Identify which cell holds the provided text, then report its (x, y) central coordinate. 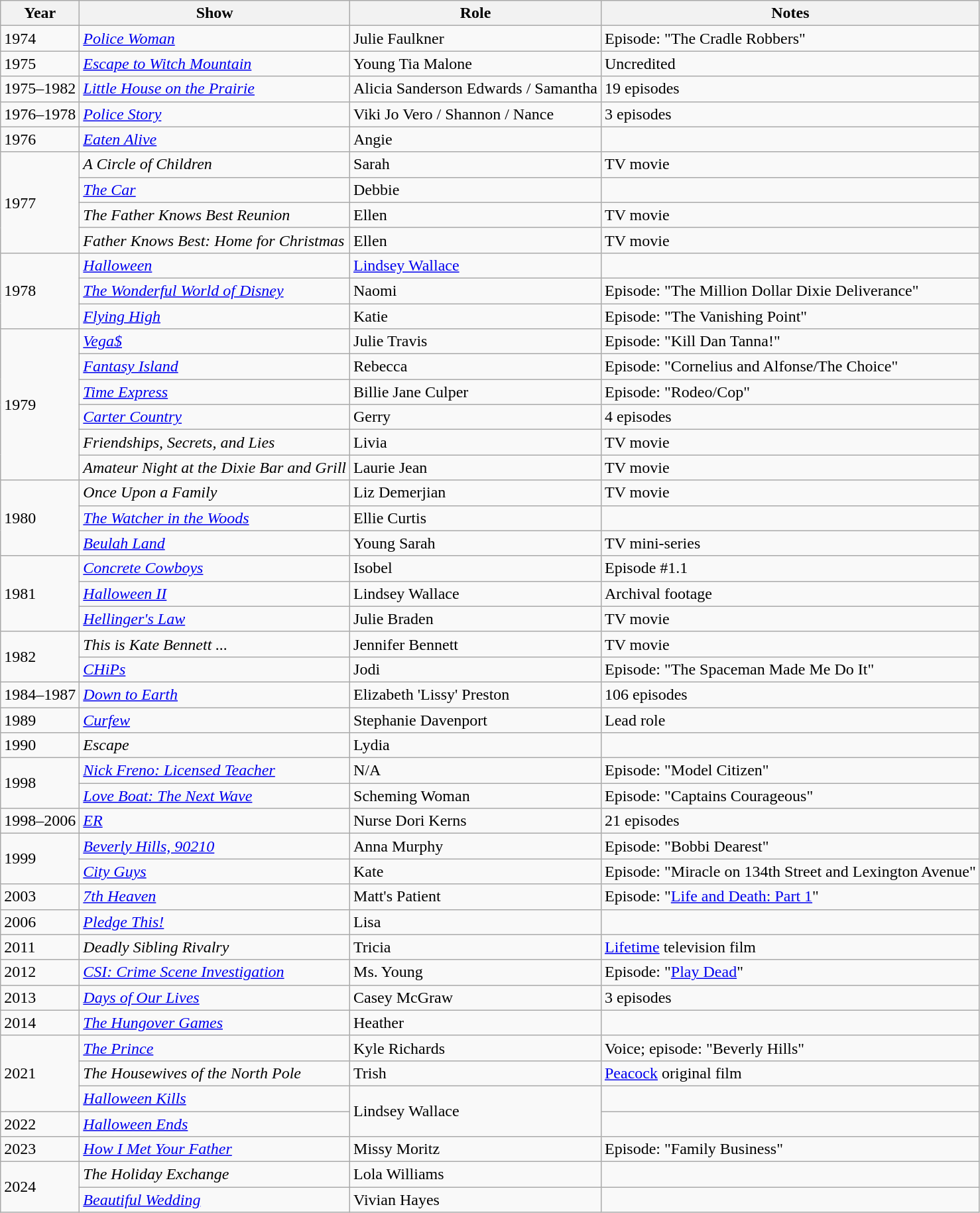
The Housewives of the North Pole (215, 1073)
Lisa (476, 922)
Episode: "Kill Dan Tanna!" (790, 342)
Elizabeth 'Lissy' Preston (476, 694)
2012 (40, 972)
Kyle Richards (476, 1048)
The Holiday Exchange (215, 1175)
The Hungover Games (215, 1023)
2014 (40, 1023)
Heather (476, 1023)
Ellie Curtis (476, 518)
Little House on the Prairie (215, 89)
CHiPs (215, 669)
Tricia (476, 947)
Alicia Sanderson Edwards / Samantha (476, 89)
Once Upon a Family (215, 493)
Gerry (476, 417)
2022 (40, 1124)
Fantasy Island (215, 367)
Vivian Hayes (476, 1200)
Scheming Woman (476, 796)
Julie Faulkner (476, 38)
Matt's Patient (476, 897)
Episode: "Play Dead" (790, 972)
Father Knows Best: Home for Christmas (215, 240)
Episode: "Family Business" (790, 1149)
TV mini-series (790, 543)
Episode: "Captains Courageous" (790, 796)
1984–1987 (40, 694)
Young Sarah (476, 543)
Episode: "Life and Death: Part 1" (790, 897)
Ms. Young (476, 972)
106 episodes (790, 694)
Lifetime television film (790, 947)
1974 (40, 38)
Curfew (215, 720)
Billie Jane Culper (476, 392)
Concrete Cowboys (215, 568)
1998 (40, 783)
Trish (476, 1073)
Sarah (476, 164)
Episode: "The Cradle Robbers" (790, 38)
1980 (40, 518)
Pledge This! (215, 922)
Voice; episode: "Beverly Hills" (790, 1048)
Time Express (215, 392)
Police Woman (215, 38)
Julie Travis (476, 342)
Flying High (215, 316)
Vega$ (215, 342)
The Wonderful World of Disney (215, 290)
Eaten Alive (215, 139)
4 episodes (790, 417)
Stephanie Davenport (476, 720)
Amateur Night at the Dixie Bar and Grill (215, 468)
Show (215, 13)
1982 (40, 657)
How I Met Your Father (215, 1149)
Episode: "Rodeo/Cop" (790, 392)
Friendships, Secrets, and Lies (215, 442)
Episode: "Bobbi Dearest" (790, 846)
1976 (40, 139)
Anna Murphy (476, 846)
2023 (40, 1149)
1989 (40, 720)
Beulah Land (215, 543)
1978 (40, 290)
Episode: "The Vanishing Point" (790, 316)
Escape to Witch Mountain (215, 64)
Casey McGraw (476, 997)
1977 (40, 202)
This is Kate Bennett ... (215, 644)
Carter Country (215, 417)
Lola Williams (476, 1175)
Jodi (476, 669)
The Father Knows Best Reunion (215, 215)
1990 (40, 745)
1976–1978 (40, 114)
Episode: "Cornelius and Alfonse/The Choice" (790, 367)
Year (40, 13)
Hellinger's Law (215, 619)
Peacock original film (790, 1073)
1981 (40, 594)
1999 (40, 859)
1975–1982 (40, 89)
Laurie Jean (476, 468)
Missy Moritz (476, 1149)
2011 (40, 947)
Liz Demerjian (476, 493)
Police Story (215, 114)
Nick Freno: Licensed Teacher (215, 771)
Love Boat: The Next Wave (215, 796)
Role (476, 13)
Episode: "The Million Dollar Dixie Deliverance" (790, 290)
Episode #1.1 (790, 568)
Naomi (476, 290)
ER (215, 821)
Deadly Sibling Rivalry (215, 947)
Kate (476, 871)
N/A (476, 771)
The Prince (215, 1048)
Angie (476, 139)
Beautiful Wedding (215, 1200)
7th Heaven (215, 897)
Halloween II (215, 594)
1998–2006 (40, 821)
Days of Our Lives (215, 997)
Episode: "The Spaceman Made Me Do It" (790, 669)
Nurse Dori Kerns (476, 821)
Uncredited (790, 64)
Debbie (476, 190)
Escape (215, 745)
The Car (215, 190)
A Circle of Children (215, 164)
Isobel (476, 568)
Lydia (476, 745)
2006 (40, 922)
21 episodes (790, 821)
City Guys (215, 871)
2013 (40, 997)
19 episodes (790, 89)
2021 (40, 1073)
Julie Braden (476, 619)
2003 (40, 897)
Beverly Hills, 90210 (215, 846)
Viki Jo Vero / Shannon / Nance (476, 114)
Young Tia Malone (476, 64)
Livia (476, 442)
The Watcher in the Woods (215, 518)
Episode: "Model Citizen" (790, 771)
CSI: Crime Scene Investigation (215, 972)
Halloween (215, 265)
Halloween Kills (215, 1098)
1979 (40, 405)
Rebecca (476, 367)
Notes (790, 13)
2024 (40, 1187)
1975 (40, 64)
Halloween Ends (215, 1124)
Episode: "Miracle on 134th Street and Lexington Avenue" (790, 871)
Archival footage (790, 594)
Down to Earth (215, 694)
Jennifer Bennett (476, 644)
Katie (476, 316)
Lead role (790, 720)
